Pinpoint the cell where the given text exists, returning its [X, Y] midpoint coordinate. 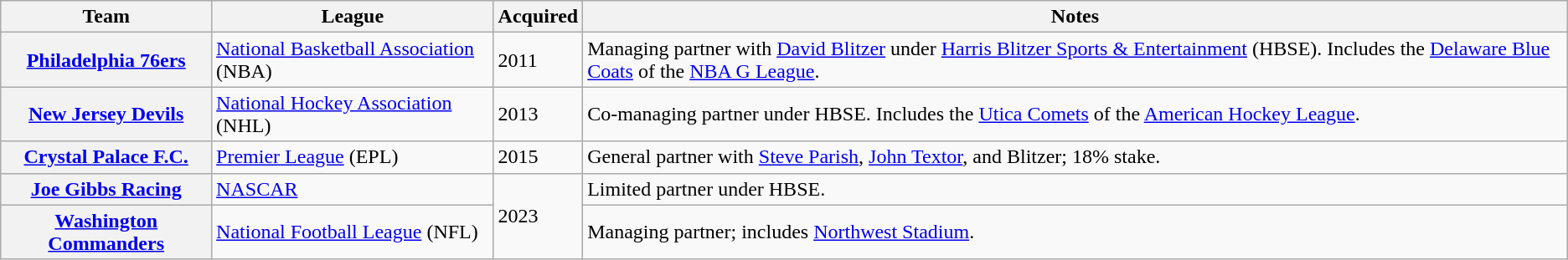
League [353, 17]
Notes [1075, 17]
Premier League (EPL) [353, 157]
2013 [538, 114]
2023 [538, 216]
General partner with Steve Parish, John Textor, and Blitzer; 18% stake. [1075, 157]
Limited partner under HBSE. [1075, 189]
Team [106, 17]
Acquired [538, 17]
National Basketball Association (NBA) [353, 60]
National Football League (NFL) [353, 232]
National Hockey Association (NHL) [353, 114]
NASCAR [353, 189]
Managing partner; includes Northwest Stadium. [1075, 232]
Co-managing partner under HBSE. Includes the Utica Comets of the American Hockey League. [1075, 114]
Managing partner with David Blitzer under Harris Blitzer Sports & Entertainment (HBSE). Includes the Delaware Blue Coats of the NBA G League. [1075, 60]
2015 [538, 157]
Crystal Palace F.C. [106, 157]
New Jersey Devils [106, 114]
Philadelphia 76ers [106, 60]
Washington Commanders [106, 232]
Joe Gibbs Racing [106, 189]
2011 [538, 60]
